Extract the (x, y) coordinate from the center of the cell holding the provided text.  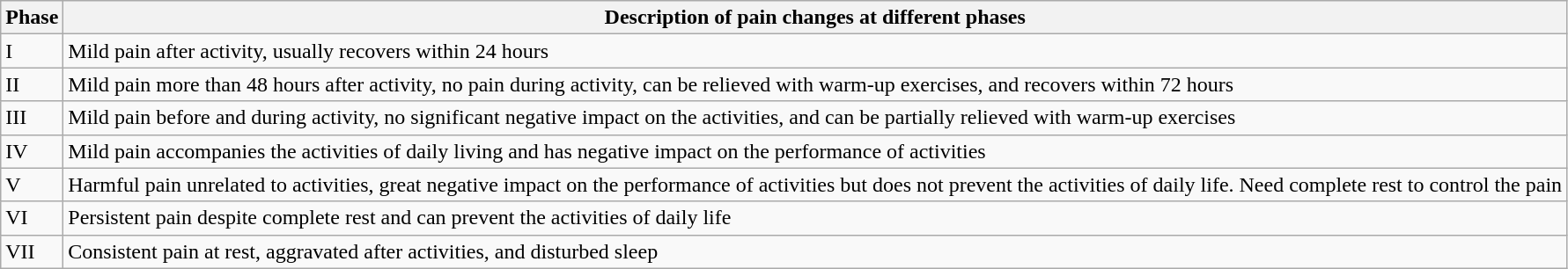
IV (32, 151)
Consistent pain at rest, aggravated after activities, and disturbed sleep (815, 251)
Mild pain after activity, usually recovers within 24 hours (815, 51)
III (32, 118)
Mild pain more than 48 hours after activity, no pain during activity, can be relieved with warm-up exercises, and recovers within 72 hours (815, 84)
VII (32, 251)
Mild pain before and during activity, no significant negative impact on the activities, and can be partially relieved with warm-up exercises (815, 118)
Description of pain changes at different phases (815, 18)
II (32, 84)
VI (32, 218)
Phase (32, 18)
I (32, 51)
V (32, 185)
Mild pain accompanies the activities of daily living and has negative impact on the performance of activities (815, 151)
Persistent pain despite complete rest and can prevent the activities of daily life (815, 218)
